From the cell containing the given text, extract its center point as (X, Y) coordinate. 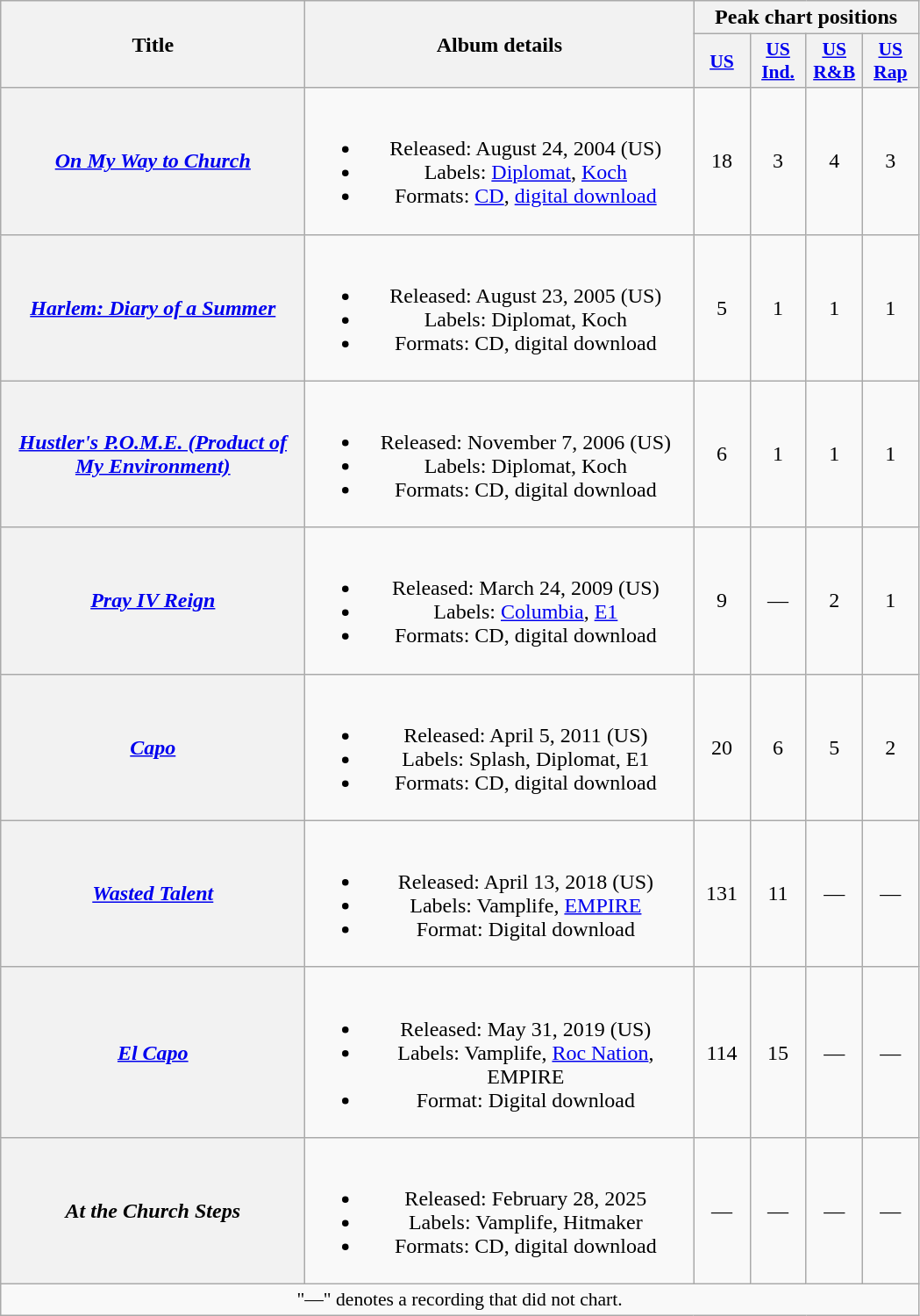
18 (722, 161)
20 (722, 747)
9 (722, 600)
Wasted Talent (153, 893)
Capo (153, 747)
USRap (890, 61)
15 (778, 1052)
Pray IV Reign (153, 600)
131 (722, 893)
Released: November 7, 2006 (US)Labels: Diplomat, KochFormats: CD, digital download (500, 454)
114 (722, 1052)
Released: March 24, 2009 (US)Labels: Columbia, E1Formats: CD, digital download (500, 600)
Peak chart positions (806, 18)
At the Church Steps (153, 1211)
Released: August 23, 2005 (US)Labels: Diplomat, KochFormats: CD, digital download (500, 307)
Title (153, 44)
4 (834, 161)
El Capo (153, 1052)
Hustler's P.O.M.E. (Product of My Environment) (153, 454)
USInd. (778, 61)
"—" denotes a recording that did not chart. (460, 1299)
US (722, 61)
Harlem: Diary of a Summer (153, 307)
Released: April 13, 2018 (US)Labels: Vamplife, EMPIREFormat: Digital download (500, 893)
Album details (500, 44)
On My Way to Church (153, 161)
Released: August 24, 2004 (US)Labels: Diplomat, KochFormats: CD, digital download (500, 161)
Released: May 31, 2019 (US)Labels: Vamplife, Roc Nation, EMPIREFormat: Digital download (500, 1052)
Released: April 5, 2011 (US)Labels: Splash, Diplomat, E1Formats: CD, digital download (500, 747)
11 (778, 893)
Released: February 28, 2025Labels: Vamplife, HitmakerFormats: CD, digital download (500, 1211)
USR&B (834, 61)
